Return the [x, y] coordinate for the center point of the cell that contains the specified text.  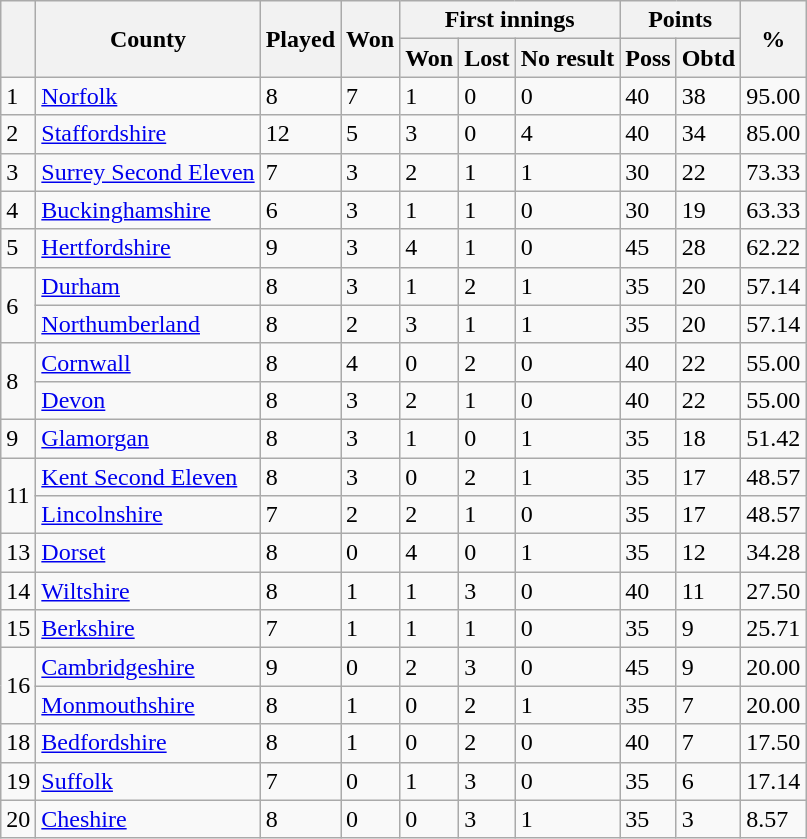
Glamorgan [148, 438]
95.00 [774, 96]
Buckinghamshire [148, 210]
Points [680, 20]
Devon [148, 400]
Hertfordshire [148, 248]
13 [18, 553]
8.57 [774, 819]
Bedfordshire [148, 743]
38 [708, 96]
85.00 [774, 134]
Dorset [148, 553]
27.50 [774, 591]
Suffolk [148, 781]
16 [18, 686]
Poss [648, 58]
Cornwall [148, 362]
62.22 [774, 248]
Surrey Second Eleven [148, 172]
34 [708, 134]
Cheshire [148, 819]
County [148, 39]
51.42 [774, 438]
Monmouthshire [148, 705]
No result [568, 58]
Durham [148, 286]
Obtd [708, 58]
14 [18, 591]
Norfolk [148, 96]
73.33 [774, 172]
First innings [510, 20]
Berkshire [148, 629]
34.28 [774, 553]
17.14 [774, 781]
Played [300, 39]
Cambridgeshire [148, 667]
17.50 [774, 743]
25.71 [774, 629]
Lost [487, 58]
Kent Second Eleven [148, 477]
Staffordshire [148, 134]
28 [708, 248]
Wiltshire [148, 591]
% [774, 39]
63.33 [774, 210]
15 [18, 629]
Lincolnshire [148, 515]
Northumberland [148, 324]
